Return the (x, y) coordinate for the center point of the cell that contains the specified text.  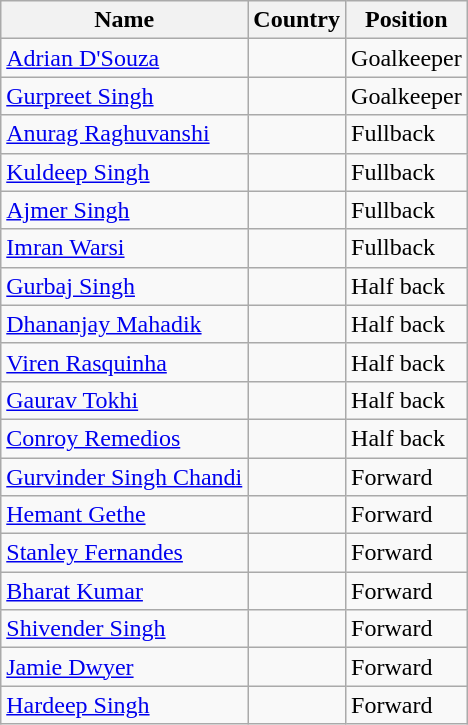
Conroy Remedios (124, 438)
Jamie Dwyer (124, 667)
Bharat Kumar (124, 591)
Position (407, 20)
Gaurav Tokhi (124, 400)
Stanley Fernandes (124, 553)
Viren Rasquinha (124, 362)
Dhananjay Mahadik (124, 324)
Country (297, 20)
Shivender Singh (124, 629)
Hemant Gethe (124, 515)
Gurvinder Singh Chandi (124, 477)
Anurag Raghuvanshi (124, 134)
Gurpreet Singh (124, 96)
Name (124, 20)
Gurbaj Singh (124, 286)
Imran Warsi (124, 248)
Adrian D'Souza (124, 58)
Hardeep Singh (124, 705)
Ajmer Singh (124, 210)
Kuldeep Singh (124, 172)
